From the cell containing the given text, extract its center point as [X, Y] coordinate. 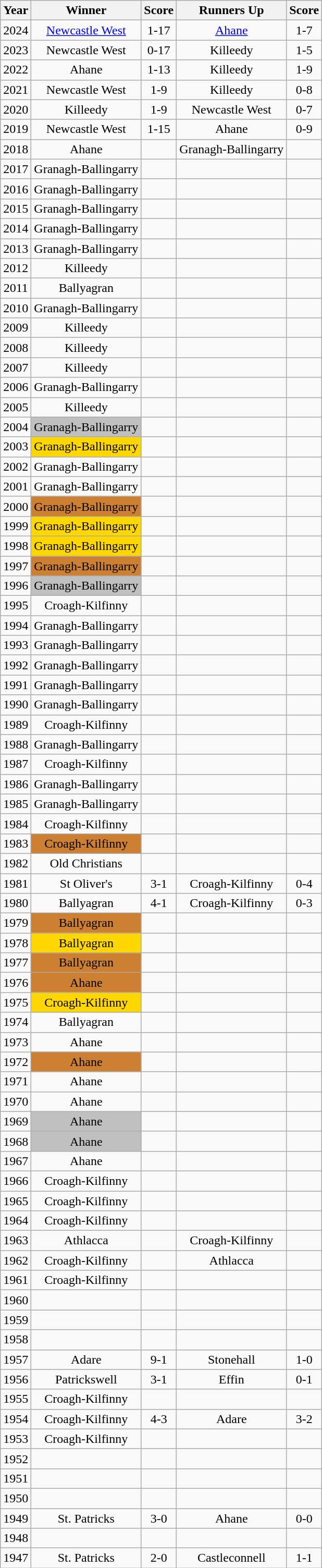
1998 [16, 546]
2017 [16, 169]
0-7 [304, 109]
2006 [16, 387]
1967 [16, 1161]
Winner [86, 10]
1948 [16, 1538]
Patrickswell [86, 1379]
2003 [16, 447]
1-15 [159, 129]
3-2 [304, 1419]
1978 [16, 943]
1979 [16, 923]
1968 [16, 1141]
2014 [16, 228]
1962 [16, 1260]
1989 [16, 725]
Effin [231, 1379]
1963 [16, 1241]
3-0 [159, 1518]
1985 [16, 804]
1981 [16, 884]
1966 [16, 1181]
1984 [16, 824]
1988 [16, 744]
2008 [16, 348]
2011 [16, 288]
1-13 [159, 70]
1996 [16, 586]
1947 [16, 1558]
1972 [16, 1062]
1949 [16, 1518]
1990 [16, 705]
1986 [16, 784]
1991 [16, 685]
2016 [16, 189]
1960 [16, 1300]
1974 [16, 1022]
1953 [16, 1439]
0-4 [304, 884]
1957 [16, 1359]
1961 [16, 1280]
2-0 [159, 1558]
9-1 [159, 1359]
1987 [16, 764]
2018 [16, 149]
1955 [16, 1399]
2005 [16, 407]
1956 [16, 1379]
2022 [16, 70]
1-5 [304, 50]
1976 [16, 983]
1964 [16, 1221]
1982 [16, 863]
4-1 [159, 903]
1-0 [304, 1359]
1959 [16, 1320]
1-17 [159, 30]
1952 [16, 1459]
1971 [16, 1082]
1975 [16, 1002]
1965 [16, 1200]
1951 [16, 1478]
2019 [16, 129]
1980 [16, 903]
1977 [16, 963]
1973 [16, 1042]
2009 [16, 328]
Castleconnell [231, 1558]
1-7 [304, 30]
1992 [16, 665]
1999 [16, 526]
Runners Up [231, 10]
2012 [16, 268]
4-3 [159, 1419]
1958 [16, 1340]
Stonehall [231, 1359]
Old Christians [86, 863]
0-3 [304, 903]
2021 [16, 90]
2020 [16, 109]
0-1 [304, 1379]
1969 [16, 1121]
2023 [16, 50]
2007 [16, 367]
St Oliver's [86, 884]
1983 [16, 843]
2001 [16, 486]
1995 [16, 606]
1-1 [304, 1558]
0-9 [304, 129]
1954 [16, 1419]
Year [16, 10]
0-8 [304, 90]
2002 [16, 467]
2015 [16, 209]
2000 [16, 506]
0-0 [304, 1518]
1993 [16, 645]
1994 [16, 626]
2004 [16, 427]
1997 [16, 566]
0-17 [159, 50]
1970 [16, 1101]
2010 [16, 308]
2024 [16, 30]
2013 [16, 249]
1950 [16, 1498]
